Search for the cell housing the specified text and yield its (x, y) center coordinate. 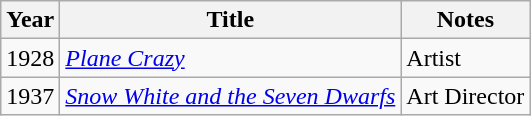
1937 (30, 96)
Notes (466, 20)
Art Director (466, 96)
Artist (466, 58)
Year (30, 20)
1928 (30, 58)
Plane Crazy (230, 58)
Snow White and the Seven Dwarfs (230, 96)
Title (230, 20)
